Locate the cell with the specified text and output its [X, Y] center coordinate. 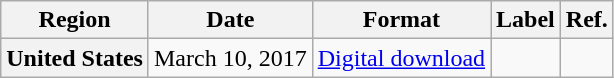
Label [526, 20]
March 10, 2017 [230, 58]
Region [75, 20]
Ref. [586, 20]
Format [401, 20]
Date [230, 20]
Digital download [401, 58]
United States [75, 58]
